Extract the [X, Y] coordinate from the center of the cell holding the provided text.  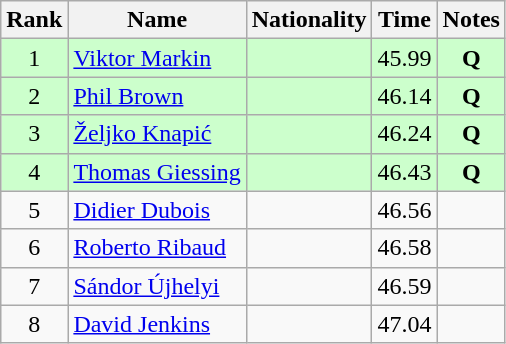
3 [34, 134]
1 [34, 58]
Nationality [309, 20]
46.24 [404, 134]
Notes [471, 20]
46.59 [404, 286]
5 [34, 210]
47.04 [404, 324]
Roberto Ribaud [157, 248]
6 [34, 248]
46.43 [404, 172]
Sándor Újhelyi [157, 286]
46.58 [404, 248]
2 [34, 96]
Phil Brown [157, 96]
Rank [34, 20]
8 [34, 324]
Viktor Markin [157, 58]
Željko Knapić [157, 134]
46.14 [404, 96]
David Jenkins [157, 324]
46.56 [404, 210]
Time [404, 20]
45.99 [404, 58]
4 [34, 172]
Name [157, 20]
Thomas Giessing [157, 172]
Didier Dubois [157, 210]
7 [34, 286]
